Find where the given text appears and provide that cell's center as (X, Y) coordinate. 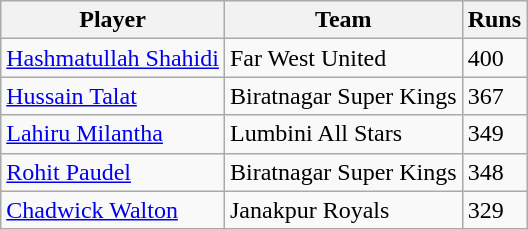
329 (494, 210)
Far West United (343, 58)
349 (494, 134)
Rohit Paudel (113, 172)
Hashmatullah Shahidi (113, 58)
Hussain Talat (113, 96)
Lahiru Milantha (113, 134)
Janakpur Royals (343, 210)
348 (494, 172)
Lumbini All Stars (343, 134)
Runs (494, 20)
Team (343, 20)
400 (494, 58)
Player (113, 20)
367 (494, 96)
Chadwick Walton (113, 210)
